Find where the given text appears and provide that cell's center as [X, Y] coordinate. 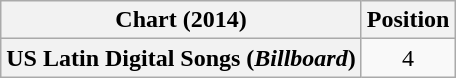
4 [408, 58]
Position [408, 20]
Chart (2014) [181, 20]
US Latin Digital Songs (Billboard) [181, 58]
